From the cell containing the given text, extract its center point as [X, Y] coordinate. 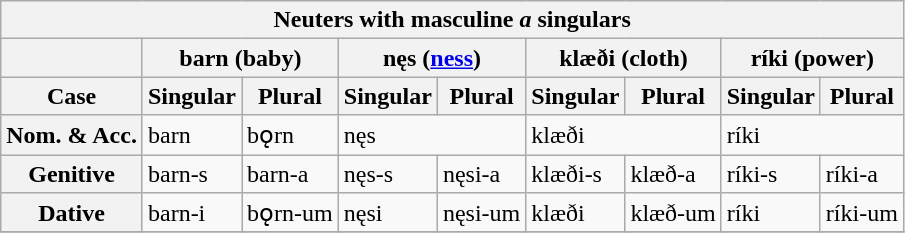
ríki (power) [812, 58]
barn-a [290, 173]
Nom. & Acc. [72, 135]
ríki-um [862, 213]
klæði (cloth) [624, 58]
barn [192, 135]
nęsi-a [481, 173]
barn-s [192, 173]
Case [72, 96]
Neuters with masculine a singulars [452, 20]
bǫrn [290, 135]
nęs-s [388, 173]
nęs [432, 135]
klæð-a [673, 173]
ríki-a [862, 173]
Dative [72, 213]
nęs (ness) [432, 58]
Genitive [72, 173]
klæð-um [673, 213]
nęsi-um [481, 213]
bǫrn-um [290, 213]
barn-i [192, 213]
nęsi [388, 213]
barn (baby) [240, 58]
ríki-s [770, 173]
klæði-s [576, 173]
